Detect which cell encompasses the target text, then output its (x, y) center coordinate. 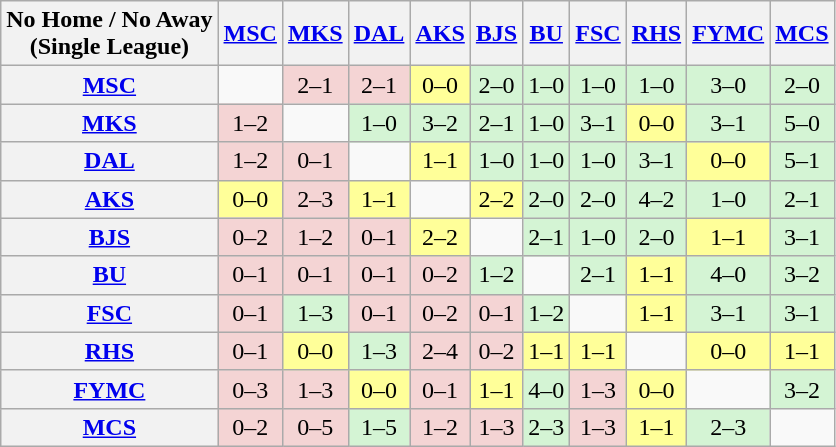
4–2 (656, 199)
3–0 (728, 85)
2–4 (440, 351)
0–5 (315, 427)
5–0 (802, 123)
5–1 (802, 161)
0–3 (250, 389)
No Home / No Away (Single League) (110, 34)
1–5 (379, 427)
